Extract the [X, Y] coordinate from the center of the cell holding the provided text.  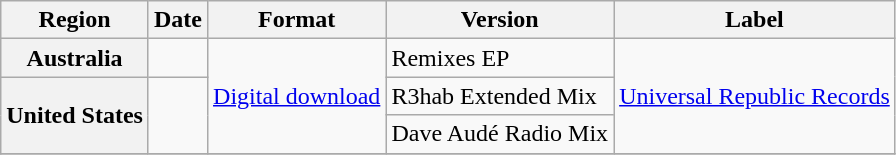
Region [75, 20]
Dave Audé Radio Mix [500, 134]
Date [178, 20]
United States [75, 115]
Digital download [297, 96]
Remixes EP [500, 58]
Universal Republic Records [755, 96]
R3hab Extended Mix [500, 96]
Australia [75, 58]
Format [297, 20]
Version [500, 20]
Label [755, 20]
